Search for the cell housing the specified text and yield its [x, y] center coordinate. 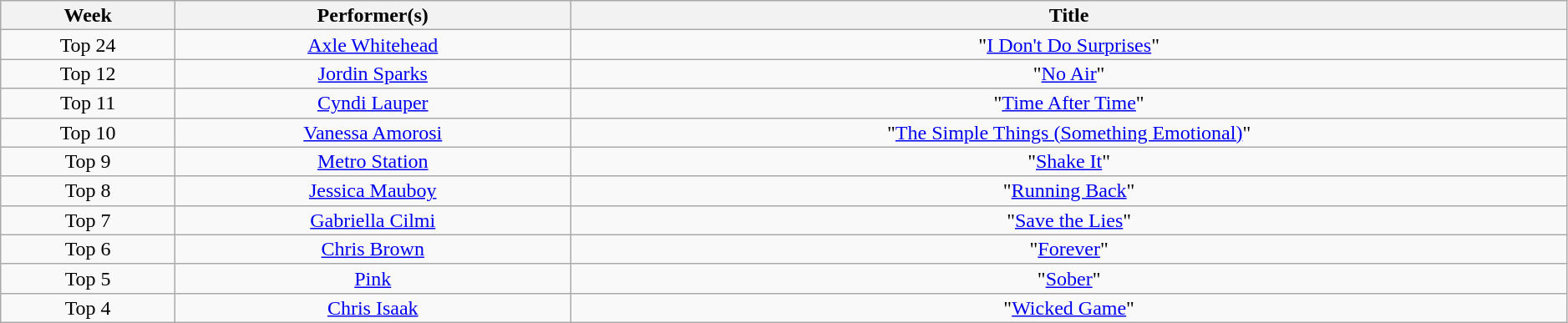
"Time After Time" [1069, 103]
Top 12 [89, 73]
"Shake It" [1069, 162]
"I Don't Do Surprises" [1069, 45]
Chris Isaak [373, 307]
"Running Back" [1069, 190]
Cyndi Lauper [373, 103]
Jessica Mauboy [373, 190]
Axle Whitehead [373, 45]
Week [89, 15]
Top 5 [89, 279]
Pink [373, 279]
Metro Station [373, 162]
Top 9 [89, 162]
Title [1069, 15]
Gabriella Cilmi [373, 220]
Top 4 [89, 307]
"No Air" [1069, 73]
Top 10 [89, 132]
Vanessa Amorosi [373, 132]
Jordin Sparks [373, 73]
"Wicked Game" [1069, 307]
Top 11 [89, 103]
"The Simple Things (Something Emotional)" [1069, 132]
Top 24 [89, 45]
Top 6 [89, 249]
Top 8 [89, 190]
"Forever" [1069, 249]
Performer(s) [373, 15]
"Save the Lies" [1069, 220]
Chris Brown [373, 249]
Top 7 [89, 220]
"Sober" [1069, 279]
